Detect which cell encompasses the target text, then output its [x, y] center coordinate. 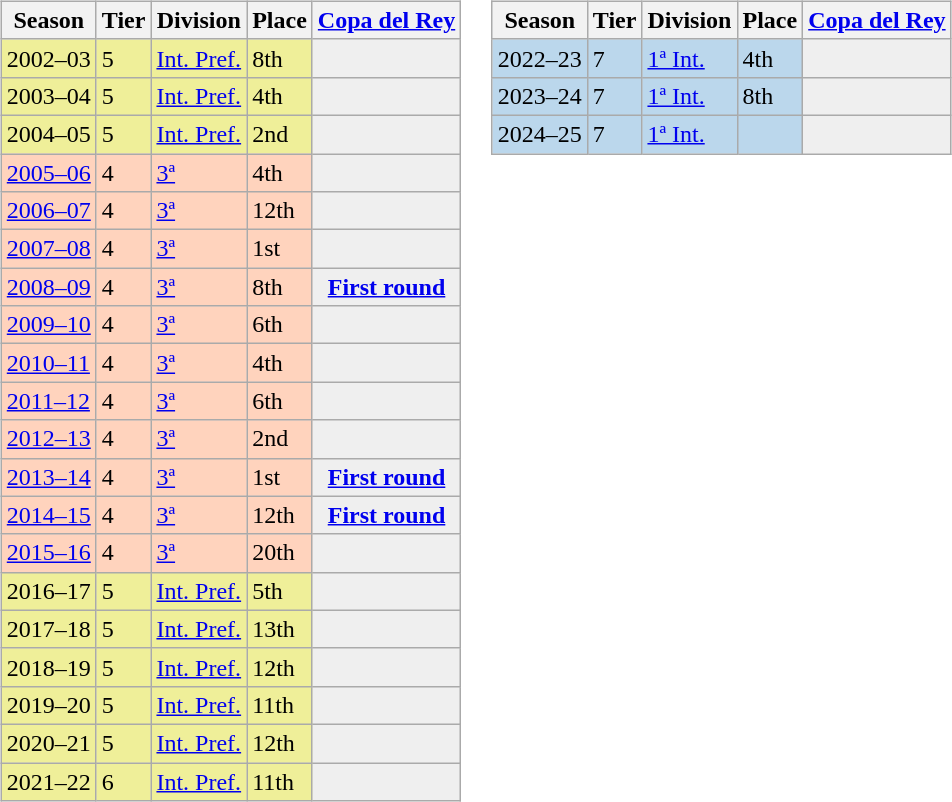
2024–25 [540, 134]
2015–16 [48, 553]
2016–17 [48, 591]
2019–20 [48, 705]
2014–15 [48, 515]
2012–13 [48, 439]
2018–19 [48, 667]
2006–07 [48, 211]
2009–10 [48, 325]
2010–11 [48, 363]
2002–03 [48, 58]
2008–09 [48, 287]
2004–05 [48, 134]
2021–22 [48, 781]
2017–18 [48, 629]
2011–12 [48, 401]
20th [280, 553]
2022–23 [540, 58]
2007–08 [48, 249]
5th [280, 591]
13th [280, 629]
6 [124, 781]
2013–14 [48, 477]
2020–21 [48, 743]
2003–04 [48, 96]
2005–06 [48, 173]
2023–24 [540, 96]
